Find where the given text appears and provide that cell's center as [x, y] coordinate. 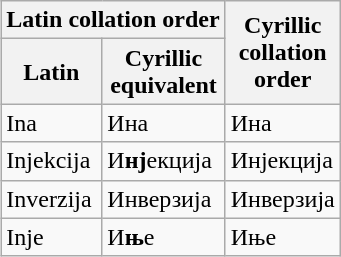
Cyrilliccollationorder [282, 52]
Inverzija [52, 199]
Injekcija [52, 161]
Latin [52, 72]
Latin collation order [113, 20]
Ina [52, 123]
Inje [52, 237]
Cyrillicequivalent [164, 72]
